Locate the cell with the specified text and output its (x, y) center coordinate. 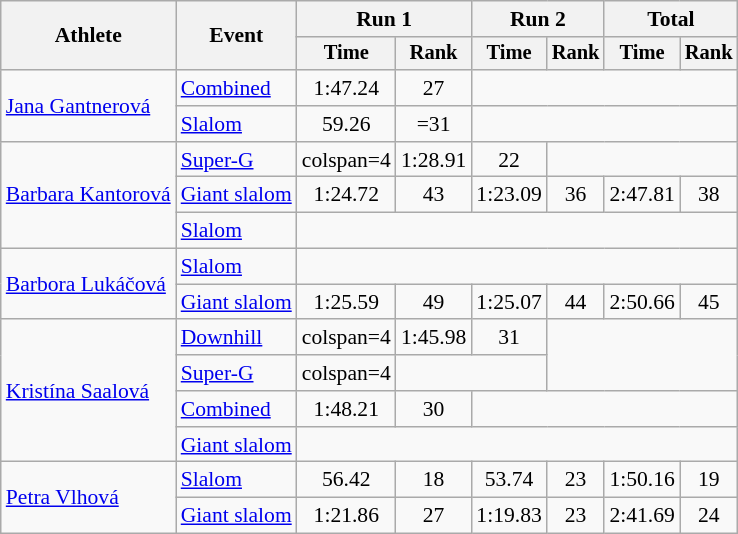
=31 (434, 124)
1:28.91 (434, 160)
2:47.81 (642, 195)
1:25.59 (346, 302)
1:21.86 (346, 516)
38 (709, 195)
1:23.09 (508, 195)
43 (434, 195)
1:45.98 (434, 338)
Petra Vlhová (88, 498)
18 (434, 480)
Barbora Lukáčová (88, 284)
45 (709, 302)
49 (434, 302)
53.74 (508, 480)
Kristína Saalová (88, 391)
Athlete (88, 36)
1:47.24 (346, 88)
Event (236, 36)
2:41.69 (642, 516)
1:50.16 (642, 480)
Jana Gantnerová (88, 106)
22 (508, 160)
36 (576, 195)
31 (508, 338)
1:19.83 (508, 516)
59.26 (346, 124)
24 (709, 516)
44 (576, 302)
19 (709, 480)
30 (434, 409)
Total (670, 19)
1:25.07 (508, 302)
Barbara Kantorová (88, 196)
1:48.21 (346, 409)
Run 1 (384, 19)
Run 2 (538, 19)
1:24.72 (346, 195)
2:50.66 (642, 302)
56.42 (346, 480)
Downhill (236, 338)
